Find where the given text appears and provide that cell's center as [X, Y] coordinate. 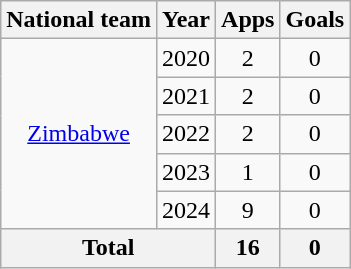
National team [79, 20]
Year [186, 20]
2024 [186, 210]
1 [248, 172]
2020 [186, 58]
Total [108, 248]
2023 [186, 172]
9 [248, 210]
Apps [248, 20]
Goals [315, 20]
Zimbabwe [79, 134]
2021 [186, 96]
2022 [186, 134]
16 [248, 248]
